For the text-containing cell, return its midpoint in [x, y] coordinate format. 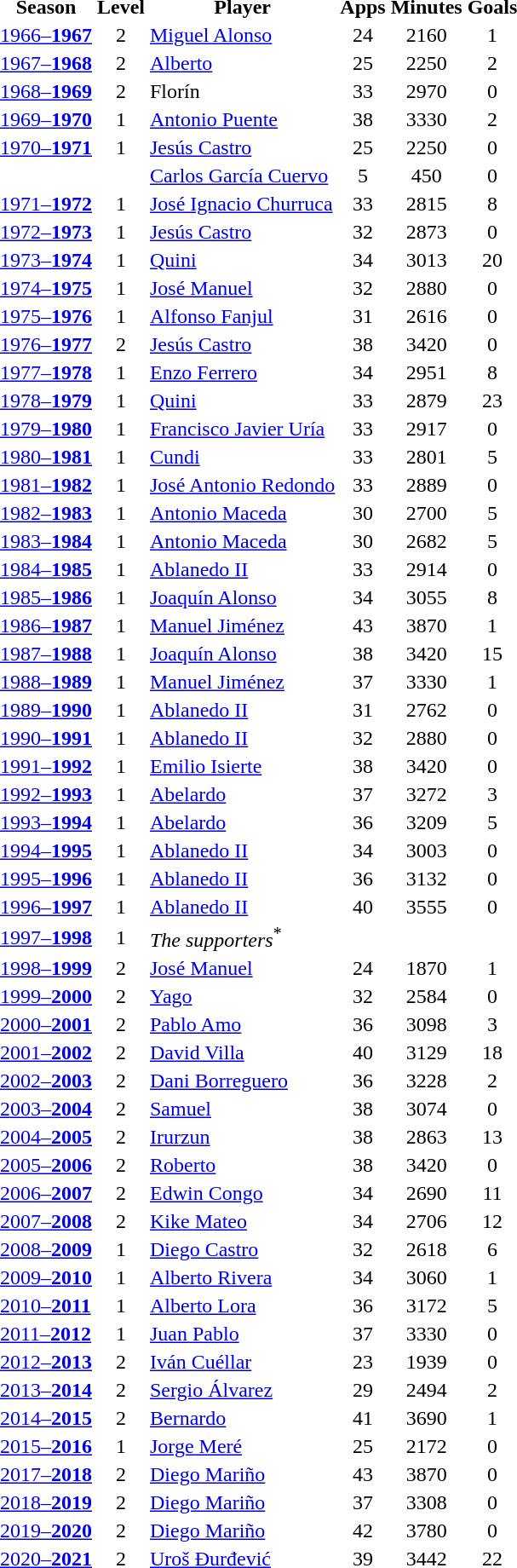
3228 [426, 1081]
Pablo Amo [242, 1025]
Enzo Ferrero [242, 372]
3132 [426, 879]
2970 [426, 91]
Juan Pablo [242, 1335]
Dani Borreguero [242, 1081]
Yago [242, 997]
2762 [426, 710]
450 [426, 176]
41 [363, 1419]
Irurzun [242, 1138]
3272 [426, 795]
2951 [426, 372]
Francisco Javier Uría [242, 429]
Diego Castro [242, 1250]
2494 [426, 1391]
3172 [426, 1306]
Sergio Álvarez [242, 1391]
2815 [426, 204]
3098 [426, 1025]
3129 [426, 1053]
3308 [426, 1503]
2160 [426, 35]
2879 [426, 401]
2914 [426, 570]
Iván Cuéllar [242, 1363]
Cundi [242, 458]
3003 [426, 851]
3074 [426, 1110]
3690 [426, 1419]
2863 [426, 1138]
2618 [426, 1250]
Kike Mateo [242, 1222]
Alberto Rivera [242, 1278]
Carlos García Cuervo [242, 176]
3060 [426, 1278]
3013 [426, 260]
2801 [426, 458]
Jorge Meré [242, 1447]
Miguel Alonso [242, 35]
Samuel [242, 1110]
David Villa [242, 1053]
29 [363, 1391]
Antonio Puente [242, 120]
5 [363, 176]
2616 [426, 316]
Edwin Congo [242, 1194]
42 [363, 1531]
José Antonio Redondo [242, 485]
2706 [426, 1222]
2172 [426, 1447]
3555 [426, 908]
2917 [426, 429]
1870 [426, 969]
The supporters* [242, 937]
2873 [426, 233]
23 [363, 1363]
2682 [426, 541]
Bernardo [242, 1419]
Roberto [242, 1166]
José Ignacio Churruca [242, 204]
Emilio Isierte [242, 766]
2889 [426, 485]
Alberto [242, 64]
3780 [426, 1531]
2690 [426, 1194]
3055 [426, 597]
Florín [242, 91]
2584 [426, 997]
Alfonso Fanjul [242, 316]
2700 [426, 514]
3209 [426, 822]
1939 [426, 1363]
Alberto Lora [242, 1306]
